Find where the given text appears and provide that cell's center as [X, Y] coordinate. 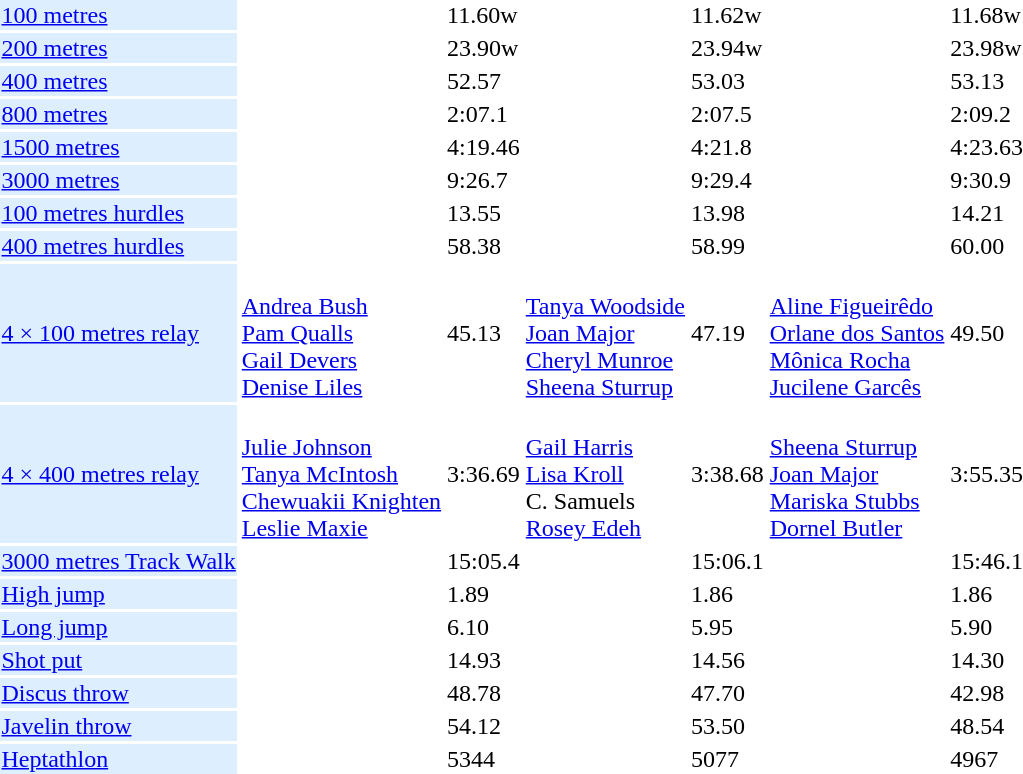
4:19.46 [484, 147]
47.70 [728, 693]
Long jump [118, 627]
1500 metres [118, 147]
4 × 400 metres relay [118, 474]
1.86 [728, 594]
58.38 [484, 246]
11.60w [484, 15]
47.19 [728, 333]
45.13 [484, 333]
3:36.69 [484, 474]
2:07.5 [728, 114]
23.90w [484, 48]
Aline FigueirêdoOrlane dos SantosMônica RochaJucilene Garcês [857, 333]
23.94w [728, 48]
100 metres hurdles [118, 213]
5.95 [728, 627]
58.99 [728, 246]
13.98 [728, 213]
Heptathlon [118, 759]
53.03 [728, 81]
3000 metres Track Walk [118, 561]
Shot put [118, 660]
2:07.1 [484, 114]
High jump [118, 594]
53.50 [728, 726]
14.93 [484, 660]
Discus throw [118, 693]
11.62w [728, 15]
200 metres [118, 48]
4:21.8 [728, 147]
Javelin throw [118, 726]
3000 metres [118, 180]
100 metres [118, 15]
3:38.68 [728, 474]
14.56 [728, 660]
400 metres hurdles [118, 246]
5344 [484, 759]
1.89 [484, 594]
48.78 [484, 693]
15:06.1 [728, 561]
9:29.4 [728, 180]
13.55 [484, 213]
800 metres [118, 114]
Andrea BushPam QuallsGail DeversDenise Liles [341, 333]
4 × 100 metres relay [118, 333]
400 metres [118, 81]
Sheena SturrupJoan MajorMariska StubbsDornel Butler [857, 474]
5077 [728, 759]
52.57 [484, 81]
15:05.4 [484, 561]
Tanya WoodsideJoan MajorCheryl MunroeSheena Sturrup [605, 333]
6.10 [484, 627]
Gail HarrisLisa KrollC. SamuelsRosey Edeh [605, 474]
Julie JohnsonTanya McIntoshChewuakii KnightenLeslie Maxie [341, 474]
9:26.7 [484, 180]
54.12 [484, 726]
